Scan for the cell matching the given text and deliver its [X, Y] coordinate at center. 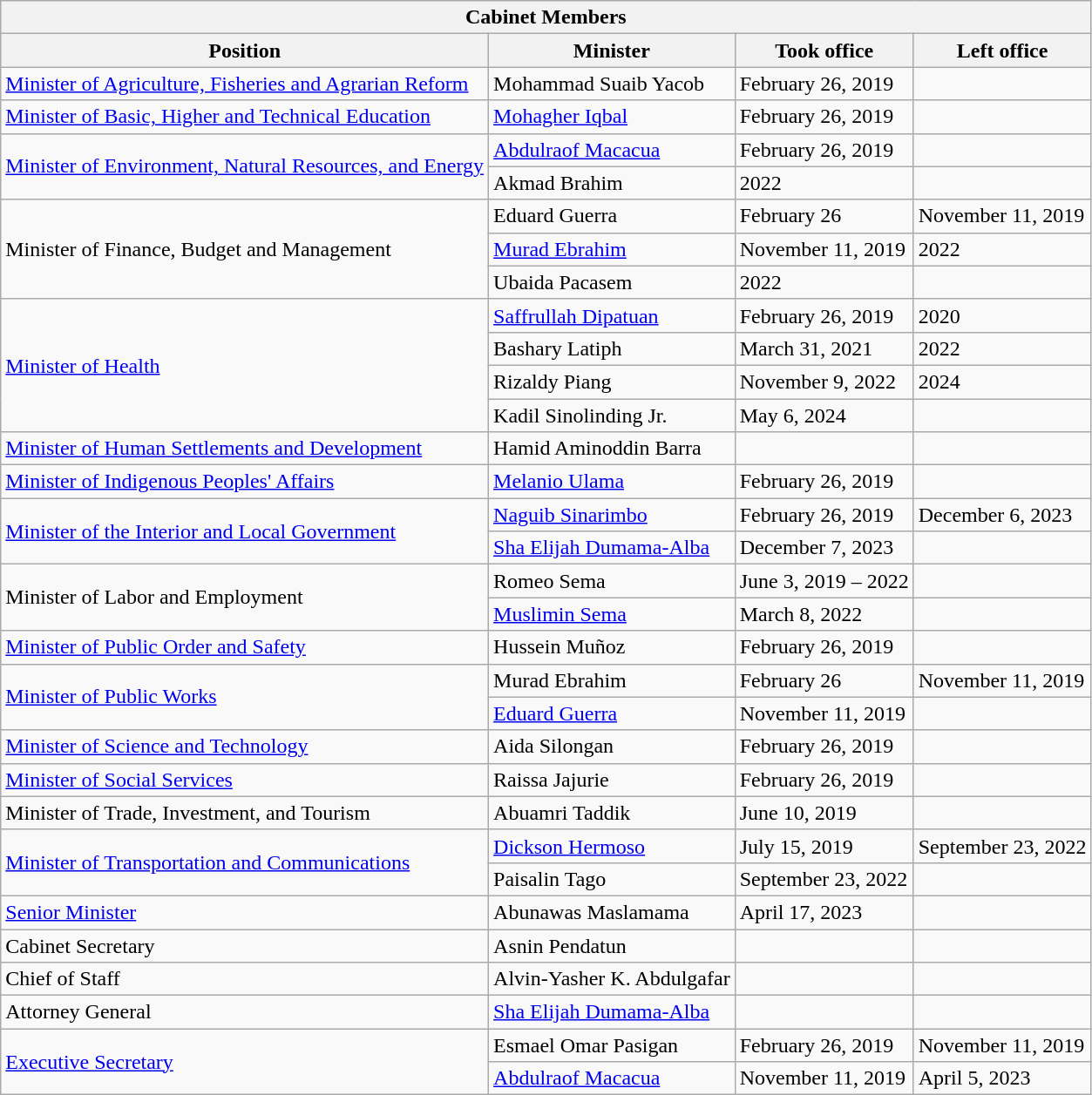
Kadil Sinolinding Jr. [612, 416]
Took office [824, 51]
Asnin Pendatun [612, 945]
November 9, 2022 [824, 382]
Minister of Labor and Employment [245, 598]
Minister of Trade, Investment, and Tourism [245, 813]
Rizaldy Piang [612, 382]
Attorney General [245, 1012]
March 31, 2021 [824, 348]
Minister of Health [245, 365]
Left office [1002, 51]
Minister of the Interior and Local Government [245, 531]
Saffrullah Dipatuan [612, 315]
Hussein Muñoz [612, 647]
Executive Secretary [245, 1062]
Mohagher Iqbal [612, 117]
Minister of Indigenous Peoples' Affairs [245, 482]
Abunawas Maslamama [612, 912]
Raissa Jajurie [612, 780]
Minister of Finance, Budget and Management [245, 249]
Hamid Aminoddin Barra [612, 449]
Alvin-Yasher K. Abdulgafar [612, 979]
Bashary Latiph [612, 348]
Minister of Social Services [245, 780]
Aida Silongan [612, 747]
Minister of Human Settlements and Development [245, 449]
May 6, 2024 [824, 416]
Minister of Agriculture, Fisheries and Agrarian Reform [245, 84]
Abuamri Taddik [612, 813]
Minister of Basic, Higher and Technical Education [245, 117]
June 10, 2019 [824, 813]
Muslimin Sema [612, 614]
Mohammad Suaib Yacob [612, 84]
Akmad Brahim [612, 183]
Senior Minister [245, 912]
2024 [1002, 382]
Minister of Transportation and Communications [245, 862]
December 6, 2023 [1002, 515]
Position [245, 51]
2020 [1002, 315]
April 17, 2023 [824, 912]
Romeo Sema [612, 581]
Minister of Public Order and Safety [245, 647]
December 7, 2023 [824, 548]
Minister [612, 51]
Minister of Public Works [245, 697]
Cabinet Members [546, 17]
Minister of Science and Technology [245, 747]
Naguib Sinarimbo [612, 515]
April 5, 2023 [1002, 1078]
Melanio Ulama [612, 482]
June 3, 2019 – 2022 [824, 581]
Paisalin Tago [612, 879]
Chief of Staff [245, 979]
July 15, 2019 [824, 846]
March 8, 2022 [824, 614]
Minister of Environment, Natural Resources, and Energy [245, 166]
Esmael Omar Pasigan [612, 1045]
Dickson Hermoso [612, 846]
Ubaida Pacasem [612, 282]
Cabinet Secretary [245, 945]
